Detect which cell encompasses the target text, then output its (x, y) center coordinate. 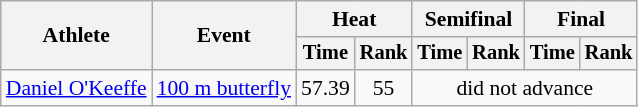
57.39 (326, 88)
Event (224, 36)
55 (384, 88)
Daniel O'Keeffe (76, 88)
Heat (354, 19)
Final (581, 19)
did not advance (524, 88)
100 m butterfly (224, 88)
Semifinal (468, 19)
Athlete (76, 36)
